Locate the cell with the specified text and output its [x, y] center coordinate. 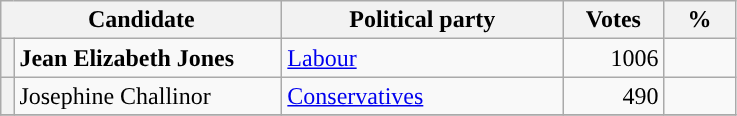
Conservatives [422, 96]
Jean Elizabeth Jones [148, 58]
Candidate [142, 20]
% [700, 20]
Labour [422, 58]
Political party [422, 20]
Josephine Challinor [148, 96]
490 [614, 96]
Votes [614, 20]
1006 [614, 58]
